Determine the (x, y) coordinate at the center of the cell enclosing the given text.  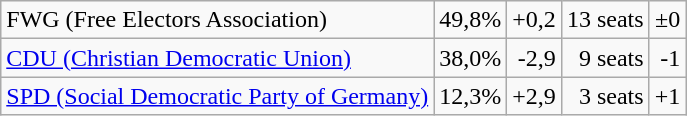
+0,2 (534, 20)
3 seats (605, 96)
12,3% (470, 96)
+1 (668, 96)
-1 (668, 58)
CDU (Christian Democratic Union) (218, 58)
SPD (Social Democratic Party of Germany) (218, 96)
FWG (Free Electors Association) (218, 20)
49,8% (470, 20)
9 seats (605, 58)
-2,9 (534, 58)
38,0% (470, 58)
±0 (668, 20)
+2,9 (534, 96)
13 seats (605, 20)
